Provide the (X, Y) coordinate of the cell's center where the given text is located.  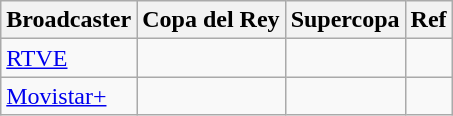
RTVE (69, 58)
Ref (428, 20)
Broadcaster (69, 20)
Supercopa (345, 20)
Copa del Rey (211, 20)
Movistar+ (69, 96)
